Find where the given text appears and provide that cell's center as [X, Y] coordinate. 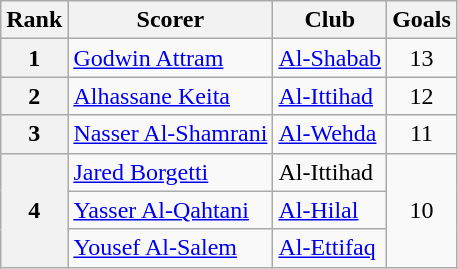
Al-Hilal [330, 210]
Club [330, 20]
Goals [422, 20]
2 [34, 96]
12 [422, 96]
Alhassane Keita [170, 96]
Jared Borgetti [170, 172]
1 [34, 58]
13 [422, 58]
Al-Ettifaq [330, 248]
Al-Wehda [330, 134]
Rank [34, 20]
Al-Shabab [330, 58]
Yousef Al-Salem [170, 248]
11 [422, 134]
Scorer [170, 20]
10 [422, 210]
4 [34, 210]
Nasser Al-Shamrani [170, 134]
Yasser Al-Qahtani [170, 210]
Godwin Attram [170, 58]
3 [34, 134]
